Determine the (x, y) coordinate at the center of the cell enclosing the given text.  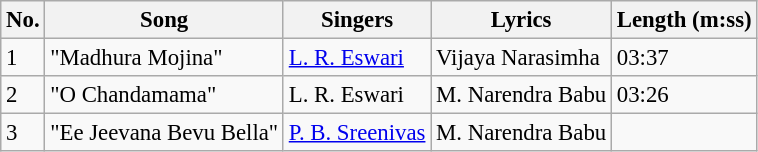
P. B. Sreenivas (356, 133)
"Madhura Mojina" (164, 58)
Song (164, 20)
2 (23, 95)
1 (23, 58)
"Ee Jeevana Bevu Bella" (164, 133)
Singers (356, 20)
"O Chandamama" (164, 95)
Lyrics (522, 20)
Length (m:ss) (684, 20)
No. (23, 20)
03:37 (684, 58)
03:26 (684, 95)
Vijaya Narasimha (522, 58)
3 (23, 133)
